From the cell containing the given text, extract its center point as (x, y) coordinate. 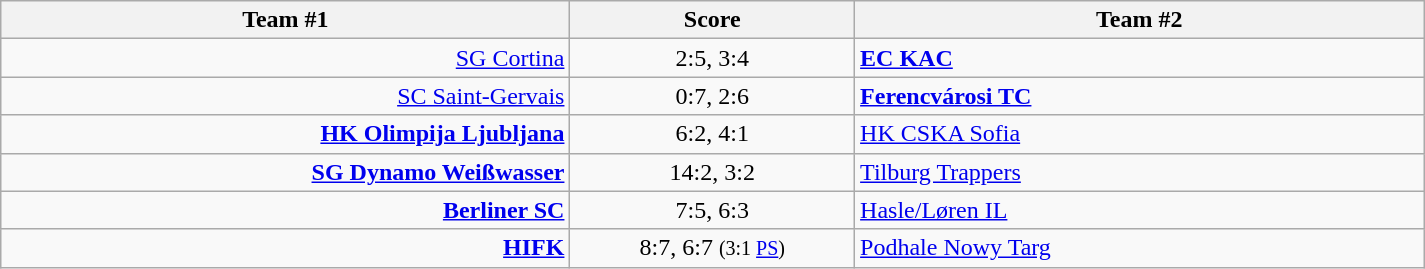
Team #2 (1140, 20)
0:7, 2:6 (712, 96)
14:2, 3:2 (712, 172)
Hasle/Løren IL (1140, 210)
Ferencvárosi TC (1140, 96)
2:5, 3:4 (712, 58)
HIFK (286, 248)
Berliner SC (286, 210)
SG Cortina (286, 58)
Score (712, 20)
HK CSKA Sofia (1140, 134)
8:7, 6:7 (3:1 PS) (712, 248)
SG Dynamo Weißwasser (286, 172)
HK Olimpija Ljubljana (286, 134)
SC Saint-Gervais (286, 96)
Team #1 (286, 20)
6:2, 4:1 (712, 134)
7:5, 6:3 (712, 210)
Tilburg Trappers (1140, 172)
Podhale Nowy Targ (1140, 248)
EC KAC (1140, 58)
